Detect which cell encompasses the target text, then output its [x, y] center coordinate. 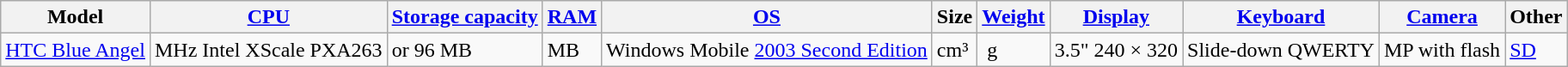
OS [767, 17]
g [1014, 50]
Keyboard [1281, 17]
Camera [1442, 17]
Slide-down QWERTY [1281, 50]
HTC Blue Angel [76, 50]
cm³ [954, 50]
Size [954, 17]
Model [76, 17]
SD [1536, 50]
or 96 MB [464, 50]
Other [1536, 17]
CPU [268, 17]
3.5" 240 × 320 [1116, 50]
RAM [572, 17]
MB [572, 50]
Storage capacity [464, 17]
Weight [1014, 17]
Display [1116, 17]
MHz Intel XScale PXA263 [268, 50]
Windows Mobile 2003 Second Edition [767, 50]
MP with flash [1442, 50]
